Identify which cell holds the provided text, then report its [X, Y] central coordinate. 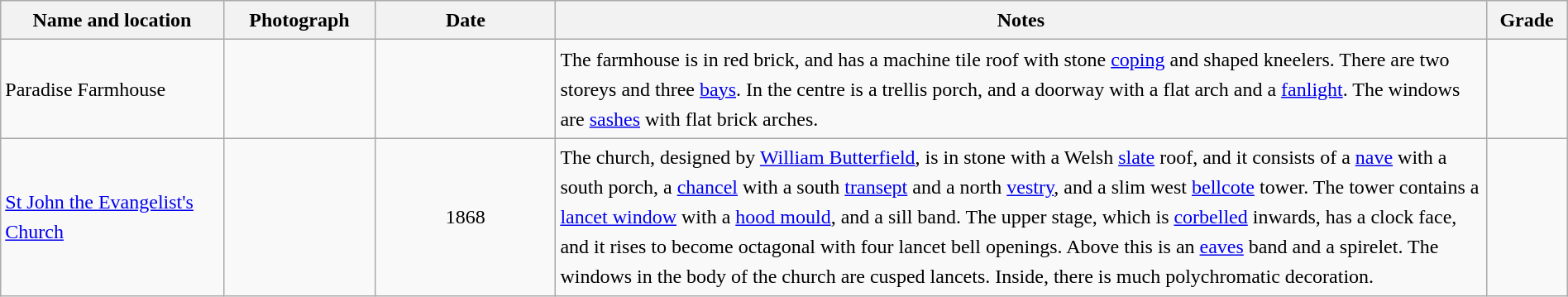
Notes [1021, 20]
Photograph [299, 20]
St John the Evangelist's Church [112, 217]
Paradise Farmhouse [112, 89]
Name and location [112, 20]
Grade [1527, 20]
Date [466, 20]
1868 [466, 217]
